Capture the cell that displays the provided text and extract its [X, Y] central coordinate. 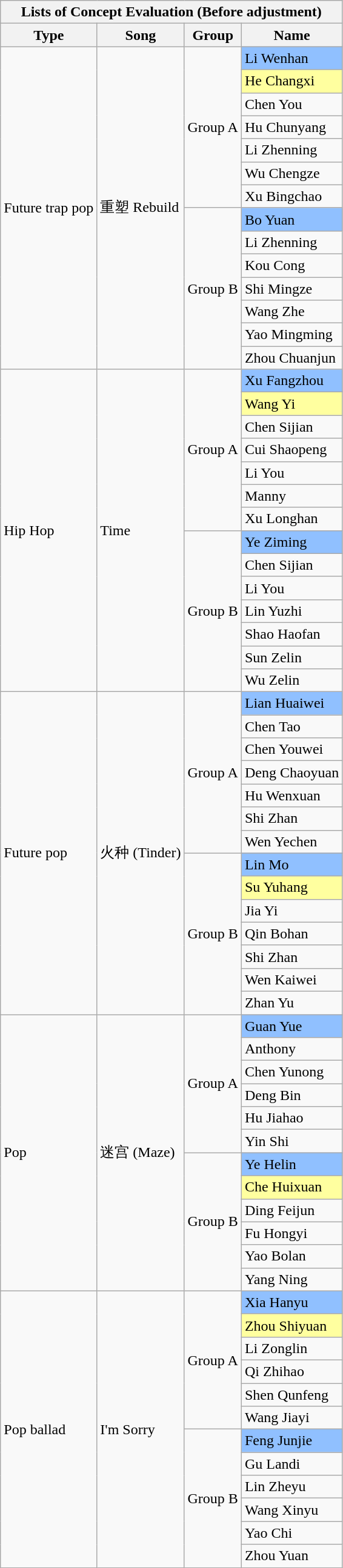
Lin Mo [291, 865]
重塑 Rebuild [141, 208]
He Changxi [291, 81]
Hu Chunyang [291, 127]
Qin Bohan [291, 934]
Wen Kaiwei [291, 980]
Deng Bin [291, 1095]
Anthony [291, 1049]
Pop ballad [48, 1429]
Shi Mingze [291, 289]
Future pop [48, 854]
Hu Wenxuan [291, 796]
Manny [291, 496]
Fu Hongyi [291, 1233]
Chen Tao [291, 726]
Qi Zhihao [291, 1371]
Wu Zelin [291, 680]
Bo Yuan [291, 219]
Pop [48, 1153]
Li Zonglin [291, 1348]
Wang Xinyu [291, 1510]
Sun Zelin [291, 657]
Yao Bolan [291, 1256]
Xu Bingchao [291, 196]
Shao Haofan [291, 634]
Ding Feijun [291, 1210]
Hip Hop [48, 530]
Lin Yuzhi [291, 611]
Ye Helin [291, 1164]
Ye Ziming [291, 542]
Lian Huaiwei [291, 703]
Wang Jiayi [291, 1418]
Yang Ning [291, 1279]
Kou Cong [291, 265]
Su Yuhang [291, 888]
Song [141, 35]
Name [291, 35]
Lin Zheyu [291, 1487]
Gu Landi [291, 1464]
Xu Fangzhou [291, 381]
Cui Shaopeng [291, 450]
Li Wenhan [291, 58]
Chen Yunong [291, 1072]
Xia Hanyu [291, 1302]
Xu Longhan [291, 519]
Yao Mingming [291, 335]
火种 (Tinder) [141, 854]
Hu Jiahao [291, 1118]
Type [48, 35]
Che Huixuan [291, 1187]
Wu Chengze [291, 173]
Time [141, 530]
Guan Yue [291, 1026]
Chen Youwei [291, 749]
Group [213, 35]
Deng Chaoyuan [291, 772]
Feng Junjie [291, 1441]
Lists of Concept Evaluation (Before adjustment) [171, 12]
Future trap pop [48, 208]
Shen Qunfeng [291, 1394]
Yao Chi [291, 1533]
Wang Zhe [291, 312]
迷宫 (Maze) [141, 1153]
Zhou Chuanjun [291, 358]
Zhou Shiyuan [291, 1325]
I'm Sorry [141, 1429]
Chen You [291, 104]
Jia Yi [291, 911]
Zhan Yu [291, 1003]
Yin Shi [291, 1141]
Wen Yechen [291, 842]
Zhou Yuan [291, 1556]
Wang Yi [291, 404]
